Return the [x, y] coordinate for the center point of the cell that contains the specified text.  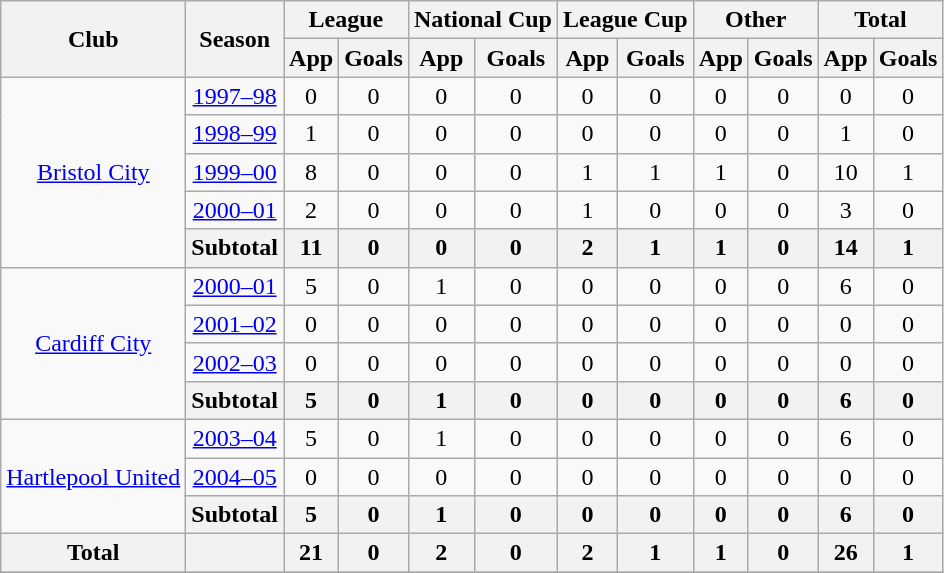
Season [235, 39]
League Cup [625, 20]
League [346, 20]
Club [94, 39]
2001–02 [235, 324]
1999–00 [235, 172]
26 [846, 553]
2003–04 [235, 438]
Hartlepool United [94, 476]
Bristol City [94, 172]
1997–98 [235, 96]
11 [312, 248]
8 [312, 172]
3 [846, 210]
Other [756, 20]
National Cup [482, 20]
14 [846, 248]
2004–05 [235, 477]
10 [846, 172]
2002–03 [235, 362]
21 [312, 553]
Cardiff City [94, 343]
1998–99 [235, 134]
